Determine the (X, Y) coordinate at the center of the cell enclosing the given text.  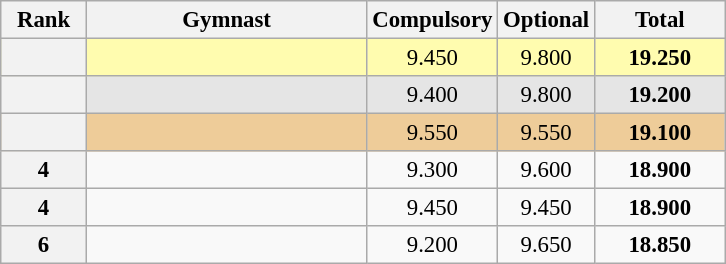
Total (660, 20)
19.250 (660, 58)
9.600 (546, 170)
Compulsory (432, 20)
Optional (546, 20)
19.200 (660, 95)
6 (44, 245)
9.200 (432, 245)
9.650 (546, 245)
18.850 (660, 245)
Rank (44, 20)
9.300 (432, 170)
9.400 (432, 95)
19.100 (660, 133)
Gymnast (226, 20)
